For the text-containing cell, return its midpoint in (X, Y) coordinate format. 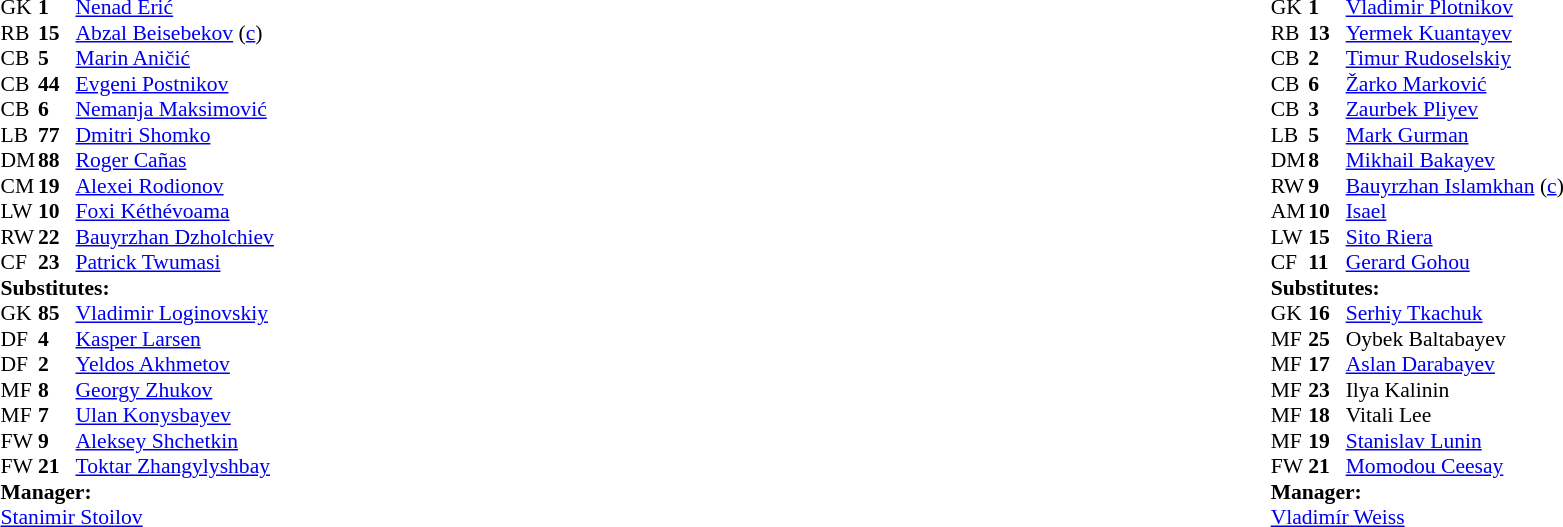
CM (19, 186)
17 (1327, 365)
Toktar Zhangylyshbay (175, 467)
Bauyrzhan Dzholchiev (175, 237)
Alexei Rodionov (175, 186)
88 (57, 161)
77 (57, 135)
7 (57, 415)
Foxi Kéthévoama (175, 211)
Abzal Beisebekov (c) (175, 33)
13 (1327, 33)
85 (57, 313)
44 (57, 84)
25 (1327, 339)
Kasper Larsen (175, 339)
Manager: (136, 492)
18 (1327, 415)
Evgeni Postnikov (175, 84)
Nemanja Maksimović (175, 109)
Dmitri Shomko (175, 135)
22 (57, 237)
Substitutes: (136, 288)
4 (57, 339)
3 (1327, 109)
11 (1327, 263)
Georgy Zhukov (175, 390)
Roger Cañas (175, 161)
Marin Aničić (175, 59)
Aleksey Shchetkin (175, 441)
Vladimir Loginovskiy (175, 313)
AM (1290, 211)
Patrick Twumasi (175, 263)
16 (1327, 313)
Yeldos Akhmetov (175, 365)
Ulan Konysbayev (175, 415)
